Scan for the cell matching the given text and deliver its [X, Y] coordinate at center. 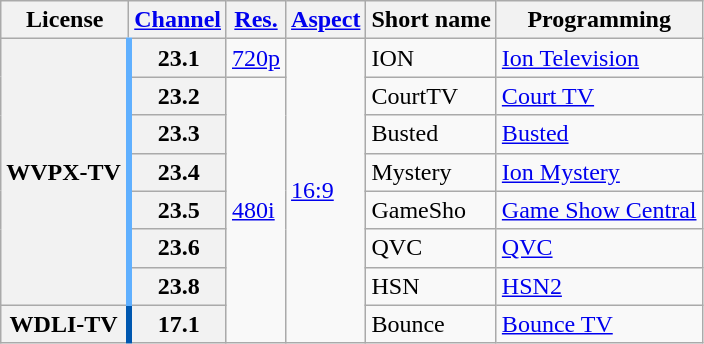
Programming [599, 20]
23.2 [178, 96]
23.1 [178, 58]
Res. [256, 20]
23.8 [178, 286]
HSN [431, 286]
Channel [178, 20]
Ion Mystery [599, 172]
Bounce [431, 324]
23.5 [178, 210]
17.1 [178, 324]
License [65, 20]
Ion Television [599, 58]
Aspect [326, 20]
GameSho [431, 210]
23.4 [178, 172]
23.3 [178, 134]
480i [256, 210]
WVPX-TV [65, 172]
Short name [431, 20]
Game Show Central [599, 210]
Bounce TV [599, 324]
720p [256, 58]
Court TV [599, 96]
CourtTV [431, 96]
WDLI-TV [65, 324]
Mystery [431, 172]
ION [431, 58]
23.6 [178, 248]
HSN2 [599, 286]
16:9 [326, 191]
